From the cell containing the given text, extract its center point as [X, Y] coordinate. 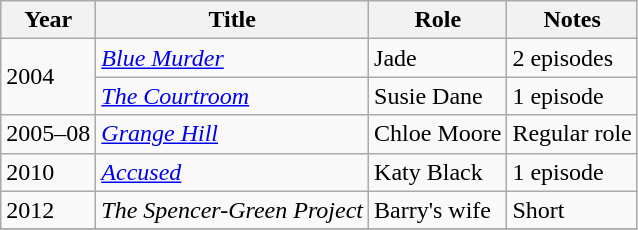
Notes [572, 20]
Jade [438, 58]
Chloe Moore [438, 134]
Barry's wife [438, 210]
Regular role [572, 134]
Year [48, 20]
Short [572, 210]
Title [232, 20]
Role [438, 20]
Grange Hill [232, 134]
2004 [48, 77]
The Courtroom [232, 96]
Blue Murder [232, 58]
2012 [48, 210]
The Spencer-Green Project [232, 210]
Katy Black [438, 172]
2010 [48, 172]
2 episodes [572, 58]
2005–08 [48, 134]
Susie Dane [438, 96]
Accused [232, 172]
